Provide the (X, Y) coordinate of the cell's center where the given text is located.  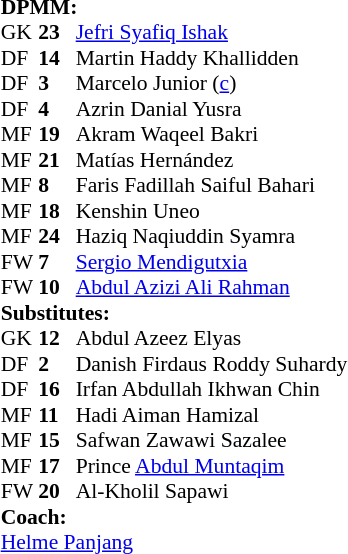
21 (57, 160)
3 (57, 83)
Irfan Abdullah Ikhwan Chin (212, 389)
17 (57, 466)
12 (57, 339)
Danish Firdaus Roddy Suhardy (212, 364)
Abdul Azizi Ali Rahman (212, 287)
Al-Kholil Sapawi (212, 491)
Sergio Mendigutxia (212, 262)
Kenshin Uneo (212, 211)
15 (57, 441)
14 (57, 58)
11 (57, 415)
4 (57, 109)
Haziq Naqiuddin Syamra (212, 237)
16 (57, 389)
7 (57, 262)
Hadi Aiman Hamizal (212, 415)
Substitutes: (174, 313)
Azrin Danial Yusra (212, 109)
8 (57, 185)
Safwan Zawawi Sazalee (212, 441)
2 (57, 364)
20 (57, 491)
Marcelo Junior (c) (212, 83)
19 (57, 135)
Coach: (174, 517)
Prince Abdul Muntaqim (212, 466)
Abdul Azeez Elyas (212, 339)
24 (57, 237)
Faris Fadillah Saiful Bahari (212, 185)
Jefri Syafiq Ishak (212, 33)
Martin Haddy Khallidden (212, 58)
18 (57, 211)
Akram Waqeel Bakri (212, 135)
10 (57, 287)
23 (57, 33)
Matías Hernández (212, 160)
